Provide the (X, Y) coordinate of the cell's center where the given text is located.  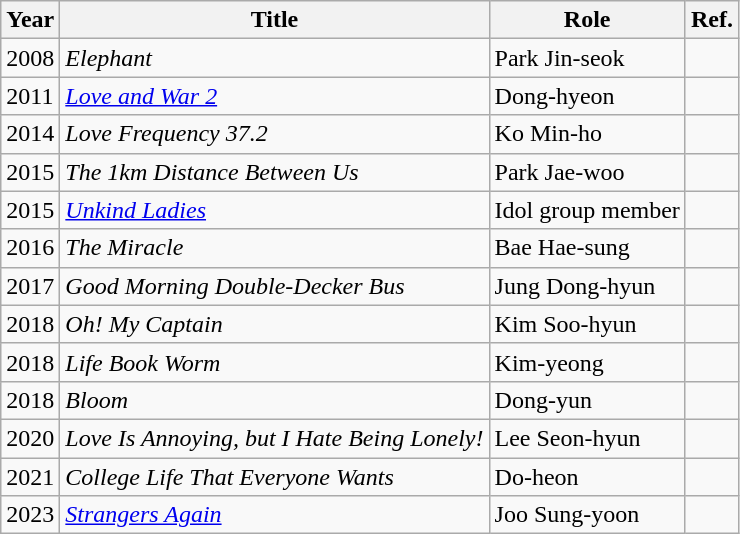
Idol group member (587, 210)
Ref. (712, 20)
The 1km Distance Between Us (274, 172)
Park Jin-seok (587, 58)
Title (274, 20)
Love Frequency 37.2 (274, 134)
Good Morning Double-Decker Bus (274, 286)
Dong-hyeon (587, 96)
Kim-yeong (587, 362)
2008 (30, 58)
College Life That Everyone Wants (274, 477)
Love and War 2 (274, 96)
2023 (30, 515)
2014 (30, 134)
Unkind Ladies (274, 210)
Role (587, 20)
2016 (30, 248)
Dong-yun (587, 400)
Strangers Again (274, 515)
Ko Min-ho (587, 134)
Year (30, 20)
Do-heon (587, 477)
Park Jae-woo (587, 172)
The Miracle (274, 248)
2011 (30, 96)
Elephant (274, 58)
Bloom (274, 400)
Oh! My Captain (274, 324)
Bae Hae-sung (587, 248)
Jung Dong-hyun (587, 286)
2017 (30, 286)
2020 (30, 438)
Love Is Annoying, but I Hate Being Lonely! (274, 438)
Life Book Worm (274, 362)
Kim Soo-hyun (587, 324)
2021 (30, 477)
Lee Seon-hyun (587, 438)
Joo Sung-yoon (587, 515)
